Output the (x, y) coordinate of the center of the cell containing the given text.  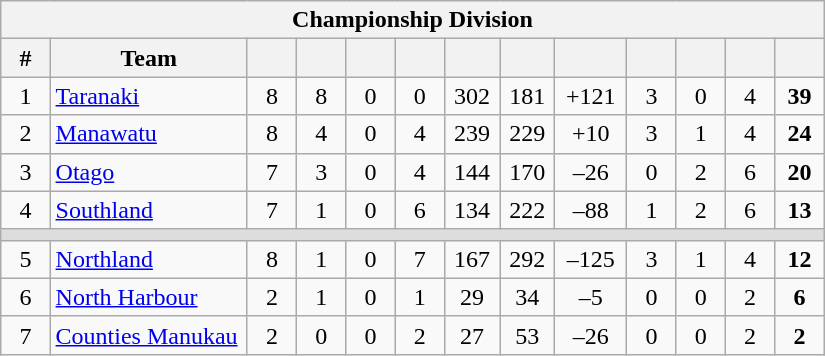
292 (528, 259)
134 (472, 210)
239 (472, 134)
Southland (148, 210)
# (26, 58)
13 (800, 210)
20 (800, 172)
Team (148, 58)
29 (472, 297)
–88 (591, 210)
Counties Manukau (148, 335)
–125 (591, 259)
144 (472, 172)
302 (472, 96)
–5 (591, 297)
+121 (591, 96)
53 (528, 335)
181 (528, 96)
12 (800, 259)
24 (800, 134)
222 (528, 210)
Northland (148, 259)
39 (800, 96)
+10 (591, 134)
229 (528, 134)
167 (472, 259)
Otago (148, 172)
North Harbour (148, 297)
34 (528, 297)
Taranaki (148, 96)
170 (528, 172)
5 (26, 259)
Championship Division (413, 20)
Manawatu (148, 134)
27 (472, 335)
